Detect which cell encompasses the target text, then output its [X, Y] center coordinate. 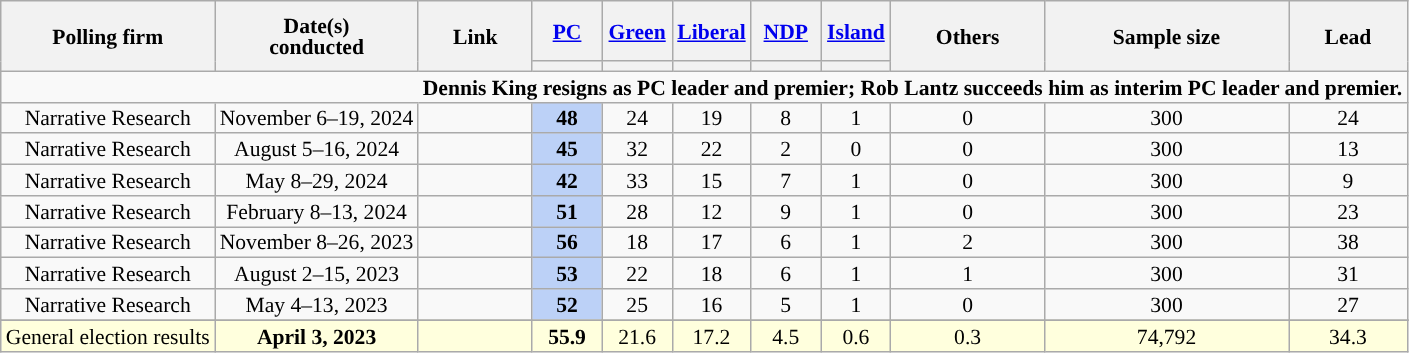
8 [786, 118]
31 [1348, 274]
5 [786, 304]
April 3, 2023 [317, 336]
November 8–26, 2023 [317, 242]
7 [786, 180]
28 [637, 212]
NDP [786, 31]
Dennis King resigns as PC leader and premier; Rob Lantz succeeds him as interim PC leader and premier. [912, 86]
25 [637, 304]
33 [637, 180]
General election results [108, 336]
May 8–29, 2024 [317, 180]
Date(s)conducted [317, 36]
23 [1348, 212]
53 [567, 274]
16 [711, 304]
32 [637, 150]
17.2 [711, 336]
45 [567, 150]
21.6 [637, 336]
Polling firm [108, 36]
34.3 [1348, 336]
Liberal [711, 31]
August 5–16, 2024 [317, 150]
13 [1348, 150]
74,792 [1166, 336]
0.6 [856, 336]
38 [1348, 242]
August 2–15, 2023 [317, 274]
Others [968, 36]
November 6–19, 2024 [317, 118]
42 [567, 180]
52 [567, 304]
4.5 [786, 336]
February 8–13, 2024 [317, 212]
0.3 [968, 336]
51 [567, 212]
Sample size [1166, 36]
15 [711, 180]
55.9 [567, 336]
12 [711, 212]
May 4–13, 2023 [317, 304]
PC [567, 31]
17 [711, 242]
Lead [1348, 36]
Link [475, 36]
Island [856, 31]
19 [711, 118]
48 [567, 118]
Green [637, 31]
56 [567, 242]
27 [1348, 304]
